Search for the cell housing the specified text and yield its [x, y] center coordinate. 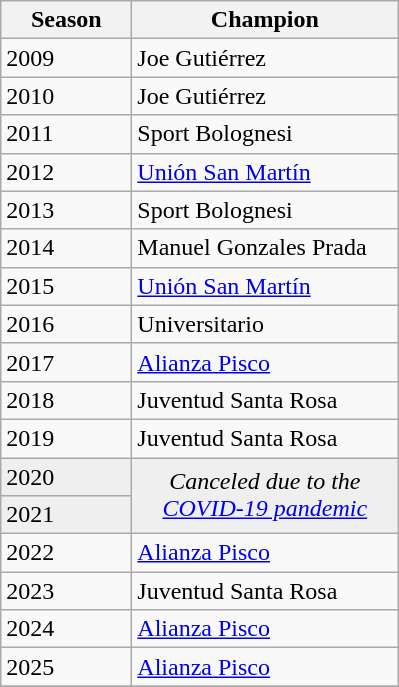
2021 [66, 515]
Champion [265, 20]
2013 [66, 210]
2011 [66, 134]
Canceled due to the COVID-19 pandemic [265, 496]
2016 [66, 324]
2018 [66, 400]
2023 [66, 591]
2022 [66, 553]
2017 [66, 362]
2009 [66, 58]
Manuel Gonzales Prada [265, 248]
2019 [66, 438]
2020 [66, 477]
2025 [66, 667]
Universitario [265, 324]
2014 [66, 248]
2024 [66, 629]
2010 [66, 96]
2012 [66, 172]
2015 [66, 286]
Season [66, 20]
